Locate the cell with the specified text and output its (X, Y) center coordinate. 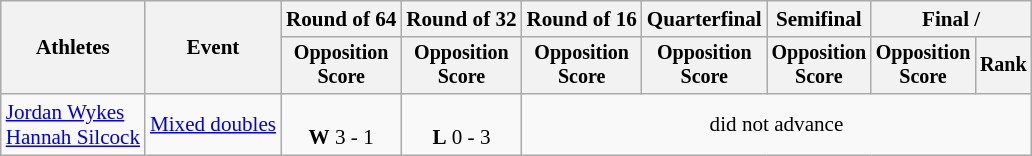
did not advance (777, 124)
W 3 - 1 (341, 124)
Rank (1003, 65)
Event (213, 48)
Semifinal (819, 18)
Athletes (73, 48)
Quarterfinal (704, 18)
Round of 32 (461, 18)
Final / (951, 18)
Round of 16 (582, 18)
Mixed doubles (213, 124)
Jordan WykesHannah Silcock (73, 124)
Round of 64 (341, 18)
L 0 - 3 (461, 124)
